Capture the cell that displays the provided text and extract its [x, y] central coordinate. 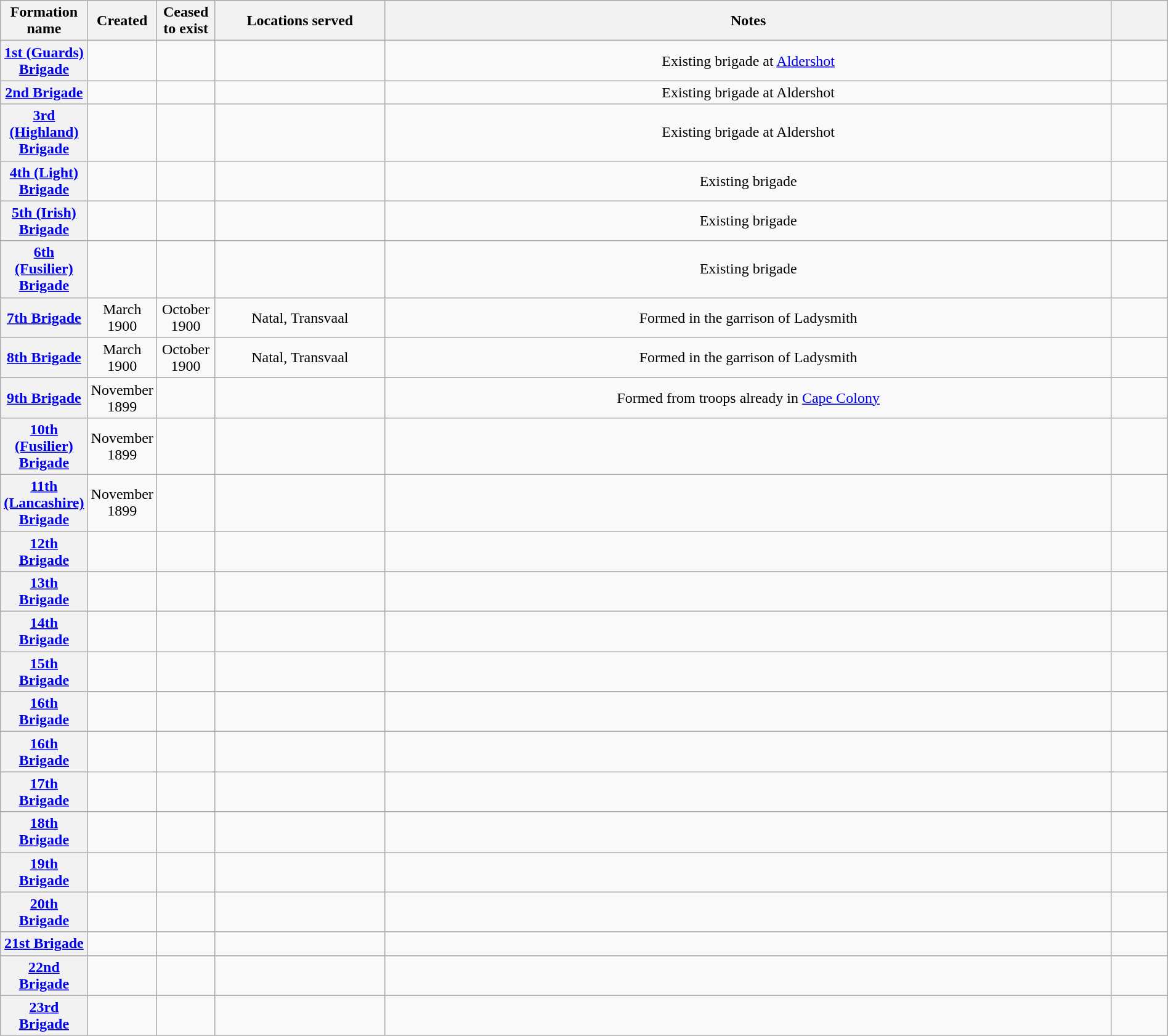
19th Brigade [44, 872]
5th (Irish) Brigade [44, 221]
21st Brigade [44, 944]
6th (Fusilier) Brigade [44, 269]
11th (Lancashire) Brigade [44, 503]
14th Brigade [44, 632]
Ceased to exist [185, 21]
Locations served [300, 21]
15th Brigade [44, 671]
4th (Light) Brigade [44, 181]
Notes [748, 21]
17th Brigade [44, 792]
Formed from troops already in Cape Colony [748, 398]
Formation name [44, 21]
3rd (Highland) Brigade [44, 132]
1st (Guards) Brigade [44, 60]
22nd Brigade [44, 976]
9th Brigade [44, 398]
7th Brigade [44, 318]
23rd Brigade [44, 1015]
Created [122, 21]
13th Brigade [44, 591]
18th Brigade [44, 832]
12th Brigade [44, 551]
10th (Fusilier) Brigade [44, 446]
2nd Brigade [44, 92]
20th Brigade [44, 912]
8th Brigade [44, 357]
